For the text-containing cell, return its midpoint in (X, Y) coordinate format. 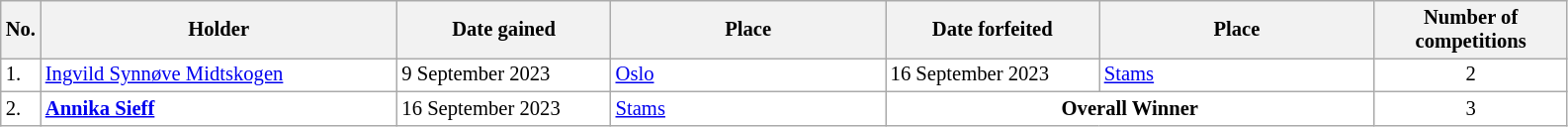
2. (21, 108)
3 (1471, 108)
Overall Winner (1130, 108)
Date forfeited (993, 29)
Oslo (748, 74)
9 September 2023 (503, 74)
1. (21, 74)
2 (1471, 74)
Ingvild Synnøve Midtskogen (219, 74)
Number of competitions (1471, 29)
Holder (219, 29)
Annika Sieff (219, 108)
No. (21, 29)
Date gained (503, 29)
